Determine the [x, y] coordinate at the center of the cell enclosing the given text.  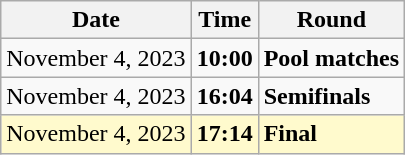
Final [331, 134]
Time [224, 20]
16:04 [224, 96]
17:14 [224, 134]
10:00 [224, 58]
Pool matches [331, 58]
Date [96, 20]
Round [331, 20]
Semifinals [331, 96]
